Provide the [X, Y] coordinate of the cell's center where the given text is located.  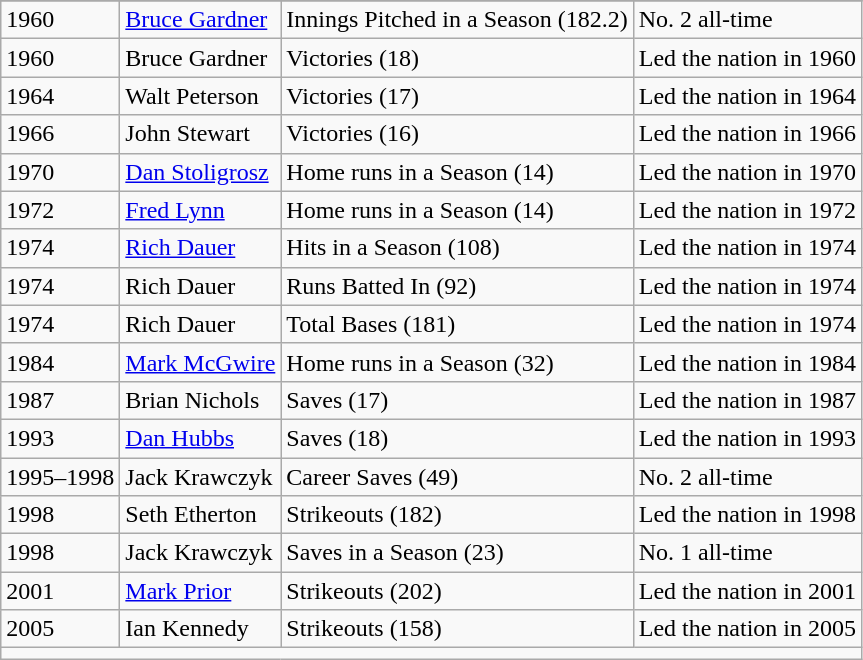
Led the nation in 1970 [747, 172]
1987 [60, 400]
Led the nation in 1964 [747, 96]
Victories (17) [457, 96]
Led the nation in 2001 [747, 591]
Mark McGwire [200, 362]
1995–1998 [60, 477]
Strikeouts (202) [457, 591]
2001 [60, 591]
Strikeouts (182) [457, 515]
Saves (18) [457, 438]
Saves in a Season (23) [457, 553]
Mark Prior [200, 591]
Innings Pitched in a Season (182.2) [457, 20]
Victories (16) [457, 134]
Total Bases (181) [457, 324]
No. 1 all-time [747, 553]
Led the nation in 1966 [747, 134]
Led the nation in 1998 [747, 515]
1972 [60, 210]
Led the nation in 2005 [747, 629]
John Stewart [200, 134]
Dan Hubbs [200, 438]
Hits in a Season (108) [457, 248]
1964 [60, 96]
Dan Stoligrosz [200, 172]
Led the nation in 1972 [747, 210]
Led the nation in 1960 [747, 58]
Ian Kennedy [200, 629]
Runs Batted In (92) [457, 286]
1993 [60, 438]
Brian Nichols [200, 400]
Victories (18) [457, 58]
Career Saves (49) [457, 477]
2005 [60, 629]
Led the nation in 1993 [747, 438]
Seth Etherton [200, 515]
Strikeouts (158) [457, 629]
Walt Peterson [200, 96]
1966 [60, 134]
Fred Lynn [200, 210]
1984 [60, 362]
Home runs in a Season (32) [457, 362]
Led the nation in 1987 [747, 400]
1970 [60, 172]
Saves (17) [457, 400]
Led the nation in 1984 [747, 362]
